Pinpoint the cell where the given text exists, returning its (x, y) midpoint coordinate. 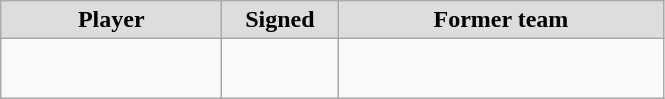
Signed (280, 20)
Former team (501, 20)
Player (112, 20)
